Return the [X, Y] coordinate for the center point of the cell that contains the specified text.  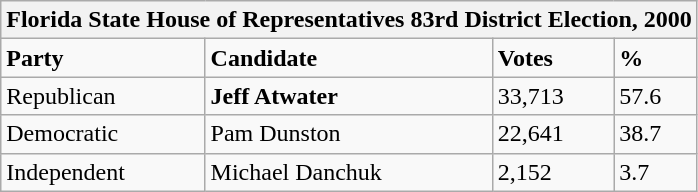
Florida State House of Representatives 83rd District Election, 2000 [350, 20]
Candidate [348, 58]
2,152 [552, 172]
Democratic [103, 134]
Pam Dunston [348, 134]
Votes [552, 58]
3.7 [656, 172]
% [656, 58]
Jeff Atwater [348, 96]
33,713 [552, 96]
38.7 [656, 134]
Independent [103, 172]
57.6 [656, 96]
Michael Danchuk [348, 172]
22,641 [552, 134]
Republican [103, 96]
Party [103, 58]
